Search for the cell housing the specified text and yield its (X, Y) center coordinate. 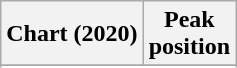
Peakposition (189, 34)
Chart (2020) (72, 34)
